Find where the given text appears and provide that cell's center as (x, y) coordinate. 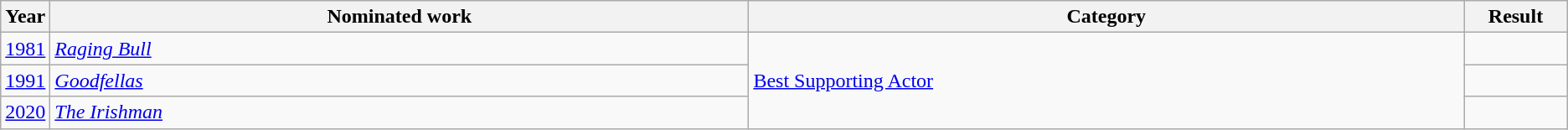
Nominated work (400, 17)
The Irishman (400, 112)
Best Supporting Actor (1106, 81)
1981 (25, 49)
Category (1106, 17)
Year (25, 17)
2020 (25, 112)
Goodfellas (400, 81)
Result (1516, 17)
1991 (25, 81)
Raging Bull (400, 49)
